Scan for the cell matching the given text and deliver its (X, Y) coordinate at center. 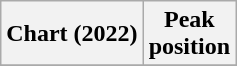
Peakposition (189, 34)
Chart (2022) (72, 34)
